Find where the given text appears and provide that cell's center as [x, y] coordinate. 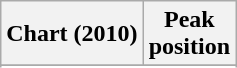
Chart (2010) [72, 34]
Peakposition [189, 34]
